Identify which cell holds the provided text, then report its (X, Y) central coordinate. 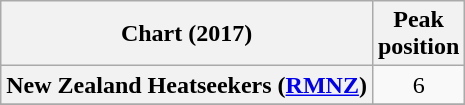
Chart (2017) (187, 34)
New Zealand Heatseekers (RMNZ) (187, 85)
6 (418, 85)
Peak position (418, 34)
